Locate the cell with the specified text and output its (x, y) center coordinate. 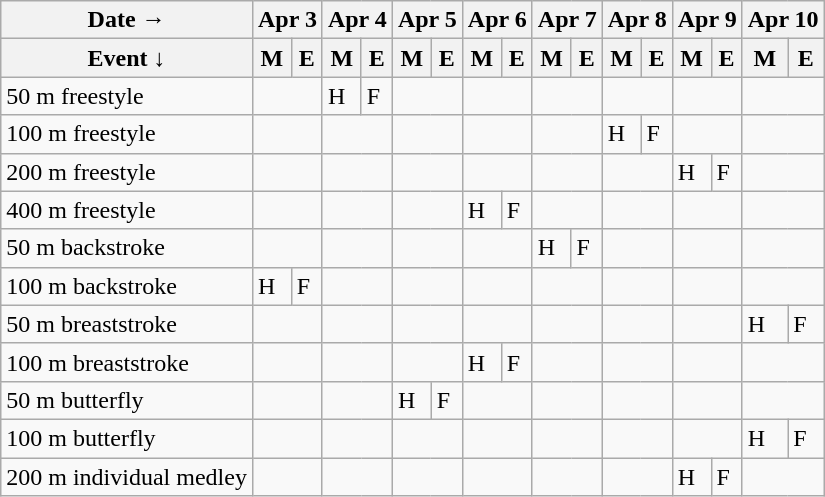
200 m freestyle (127, 172)
400 m freestyle (127, 210)
100 m freestyle (127, 134)
200 m individual medley (127, 477)
100 m backstroke (127, 286)
Apr 9 (707, 20)
50 m butterfly (127, 400)
100 m butterfly (127, 438)
Apr 7 (567, 20)
Apr 6 (497, 20)
50 m breaststroke (127, 324)
50 m backstroke (127, 248)
Event ↓ (127, 58)
Apr 4 (357, 20)
Apr 3 (287, 20)
100 m breaststroke (127, 362)
Date → (127, 20)
Apr 5 (427, 20)
Apr 8 (637, 20)
50 m freestyle (127, 96)
Apr 10 (783, 20)
